Capture the cell that displays the provided text and extract its [X, Y] central coordinate. 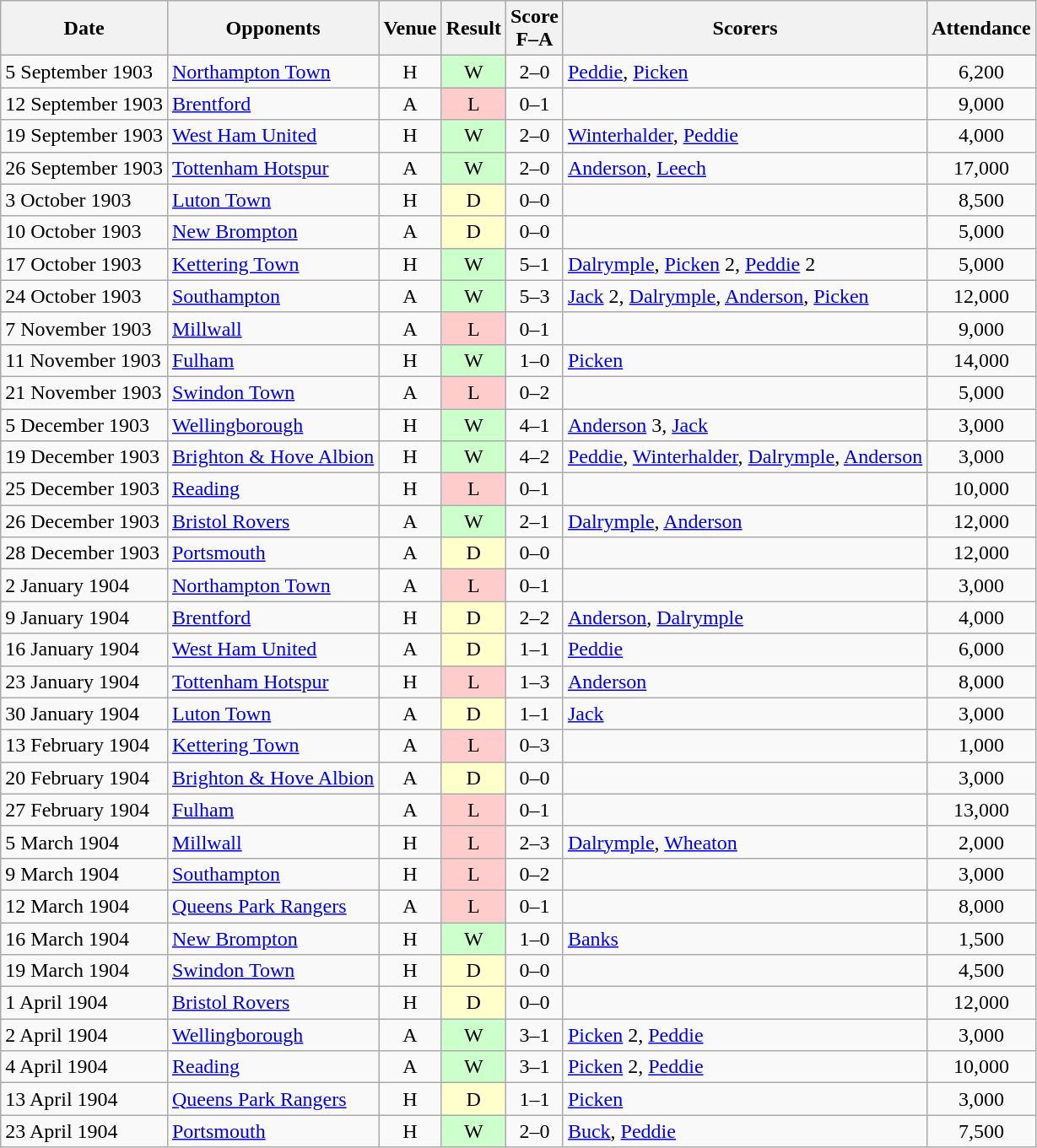
Venue [410, 29]
4–1 [534, 424]
5–1 [534, 264]
5 March 1904 [84, 842]
4 April 1904 [84, 1067]
13,000 [981, 810]
24 October 1903 [84, 296]
5–3 [534, 296]
12 March 1904 [84, 906]
Date [84, 29]
Opponents [273, 29]
14,000 [981, 360]
16 January 1904 [84, 649]
4,500 [981, 971]
27 February 1904 [84, 810]
Result [473, 29]
5 December 1903 [84, 424]
3 October 1903 [84, 200]
26 September 1903 [84, 168]
17,000 [981, 168]
6,200 [981, 72]
1–3 [534, 682]
12 September 1903 [84, 104]
Anderson, Dalrymple [744, 617]
Anderson [744, 682]
13 February 1904 [84, 746]
2–2 [534, 617]
2–3 [534, 842]
Peddie [744, 649]
Buck, Peddie [744, 1131]
21 November 1903 [84, 392]
Peddie, Winterhalder, Dalrymple, Anderson [744, 457]
7,500 [981, 1131]
26 December 1903 [84, 521]
19 March 1904 [84, 971]
Anderson, Leech [744, 168]
Anderson 3, Jack [744, 424]
Dalrymple, Wheaton [744, 842]
Winterhalder, Peddie [744, 136]
9 January 1904 [84, 617]
23 April 1904 [84, 1131]
19 September 1903 [84, 136]
17 October 1903 [84, 264]
2,000 [981, 842]
6,000 [981, 649]
1,000 [981, 746]
10 October 1903 [84, 232]
1,500 [981, 939]
ScoreF–A [534, 29]
Jack [744, 714]
5 September 1903 [84, 72]
Peddie, Picken [744, 72]
2 January 1904 [84, 585]
7 November 1903 [84, 328]
Jack 2, Dalrymple, Anderson, Picken [744, 296]
Scorers [744, 29]
11 November 1903 [84, 360]
13 April 1904 [84, 1099]
1 April 1904 [84, 1003]
28 December 1903 [84, 553]
Dalrymple, Anderson [744, 521]
16 March 1904 [84, 939]
20 February 1904 [84, 778]
Dalrymple, Picken 2, Peddie 2 [744, 264]
4–2 [534, 457]
Attendance [981, 29]
Banks [744, 939]
25 December 1903 [84, 489]
9 March 1904 [84, 874]
8,500 [981, 200]
2–1 [534, 521]
23 January 1904 [84, 682]
30 January 1904 [84, 714]
0–3 [534, 746]
2 April 1904 [84, 1035]
19 December 1903 [84, 457]
